From the cell containing the given text, extract its center point as [X, Y] coordinate. 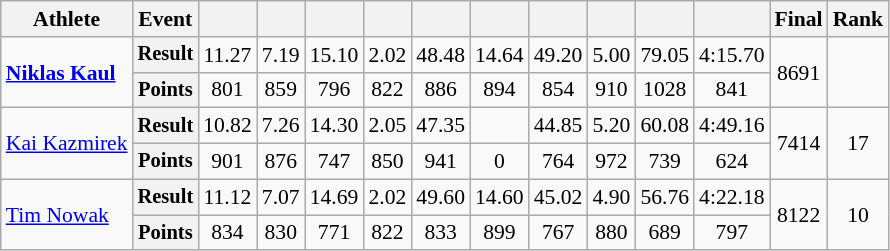
14.30 [334, 126]
5.00 [611, 55]
859 [281, 90]
7414 [799, 144]
4:15.70 [732, 55]
48.48 [440, 55]
15.10 [334, 55]
876 [281, 162]
830 [281, 233]
11.12 [228, 197]
797 [732, 233]
899 [500, 233]
4:49.16 [732, 126]
Niklas Kaul [67, 72]
Athlete [67, 19]
14.64 [500, 55]
10.82 [228, 126]
45.02 [558, 197]
49.60 [440, 197]
Event [166, 19]
17 [858, 144]
4.90 [611, 197]
7.19 [281, 55]
Tim Nowak [67, 214]
44.85 [558, 126]
850 [387, 162]
7.07 [281, 197]
7.26 [281, 126]
796 [334, 90]
8122 [799, 214]
764 [558, 162]
4:22.18 [732, 197]
10 [858, 214]
Rank [858, 19]
Final [799, 19]
841 [732, 90]
833 [440, 233]
854 [558, 90]
910 [611, 90]
8691 [799, 72]
880 [611, 233]
49.20 [558, 55]
79.05 [664, 55]
901 [228, 162]
Kai Kazmirek [67, 144]
894 [500, 90]
11.27 [228, 55]
747 [334, 162]
0 [500, 162]
624 [732, 162]
767 [558, 233]
14.60 [500, 197]
941 [440, 162]
834 [228, 233]
801 [228, 90]
1028 [664, 90]
2.05 [387, 126]
14.69 [334, 197]
972 [611, 162]
689 [664, 233]
5.20 [611, 126]
60.08 [664, 126]
886 [440, 90]
56.76 [664, 197]
47.35 [440, 126]
739 [664, 162]
771 [334, 233]
